Search for the cell housing the specified text and yield its (X, Y) center coordinate. 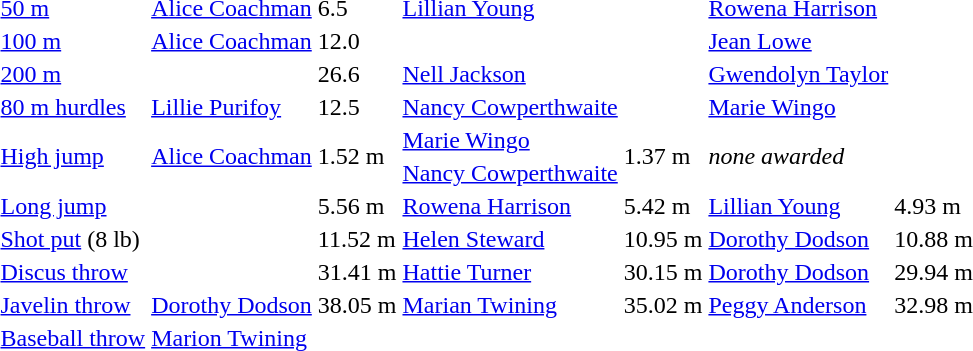
1.52 m (357, 156)
Marian Twining (510, 305)
Helen Steward (510, 239)
26.6 (357, 74)
30.15 m (663, 272)
35.02 m (663, 305)
Jean Lowe (798, 41)
11.52 m (357, 239)
1.37 m (663, 156)
31.41 m (357, 272)
Lillian Young (798, 206)
10.95 m (663, 239)
Gwendolyn Taylor (798, 74)
Rowena Harrison (510, 206)
12.0 (357, 41)
12.5 (357, 107)
5.56 m (357, 206)
38.05 m (357, 305)
Peggy Anderson (798, 305)
Lillie Purifoy (232, 107)
Nell Jackson (510, 74)
5.42 m (663, 206)
Hattie Turner (510, 272)
